Pinpoint the cell where the given text exists, returning its (X, Y) midpoint coordinate. 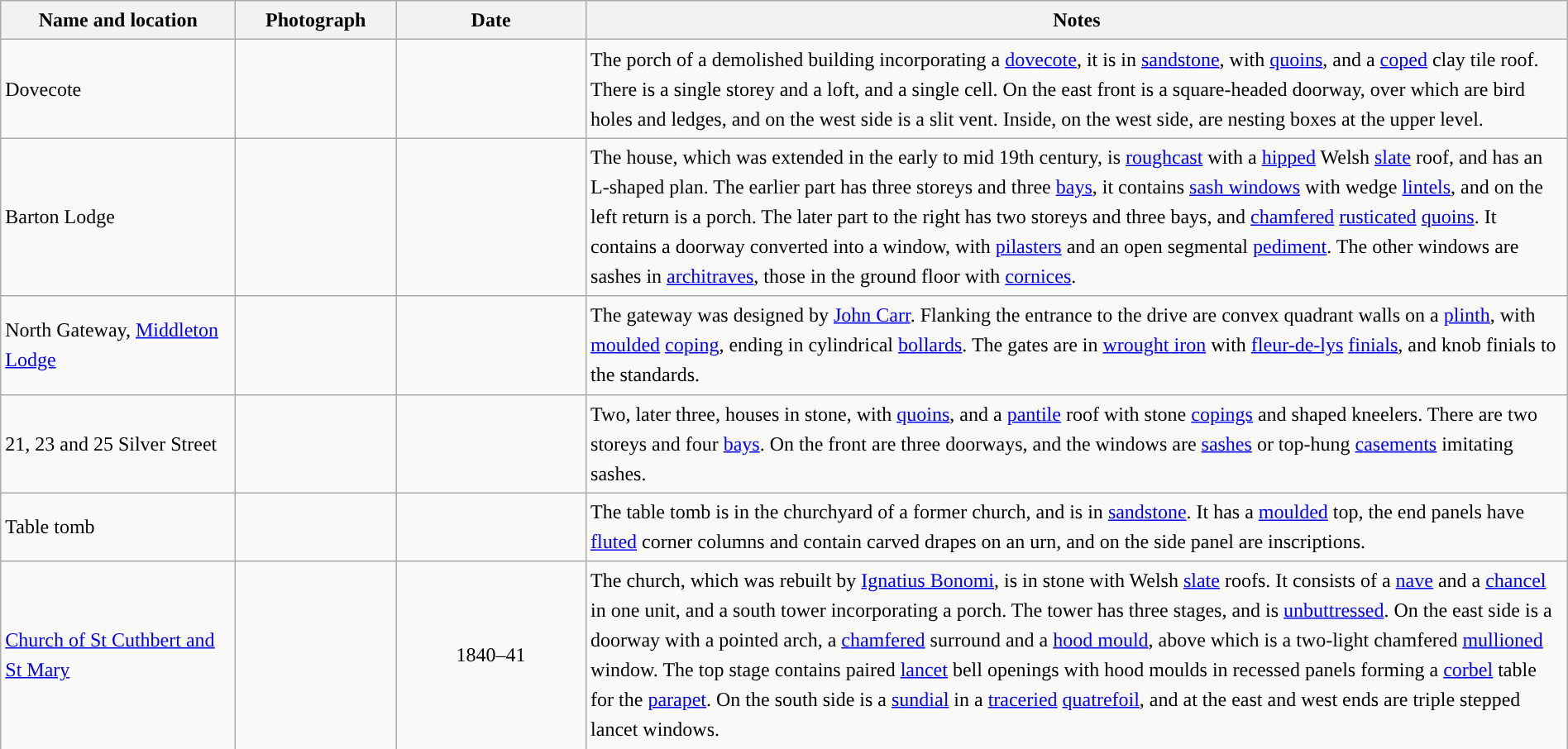
Notes (1077, 20)
Dovecote (118, 89)
Table tomb (118, 527)
1840–41 (491, 655)
Barton Lodge (118, 217)
21, 23 and 25 Silver Street (118, 443)
Name and location (118, 20)
Photograph (316, 20)
Church of St Cuthbert and St Mary (118, 655)
North Gateway, Middleton Lodge (118, 346)
Date (491, 20)
